From the cell containing the given text, extract its center point as (X, Y) coordinate. 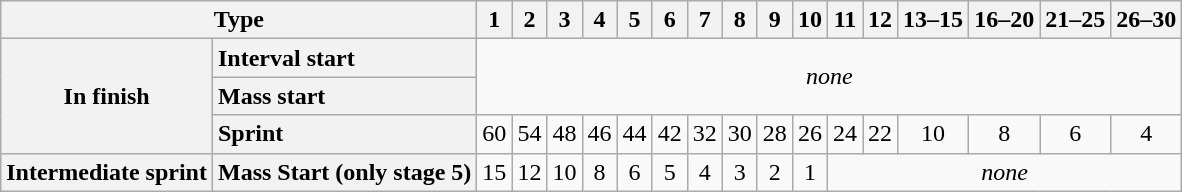
24 (844, 134)
9 (774, 20)
13–15 (934, 20)
26 (810, 134)
Intermediate sprint (107, 172)
In finish (107, 96)
Mass Start (only stage 5) (344, 172)
60 (494, 134)
28 (774, 134)
11 (844, 20)
54 (530, 134)
22 (880, 134)
Interval start (344, 58)
Mass start (344, 96)
26–30 (1146, 20)
15 (494, 172)
7 (704, 20)
Type (239, 20)
48 (564, 134)
32 (704, 134)
Sprint (344, 134)
21–25 (1076, 20)
30 (740, 134)
16–20 (1004, 20)
42 (670, 134)
46 (600, 134)
44 (634, 134)
